Output the [X, Y] coordinate of the center of the cell containing the given text.  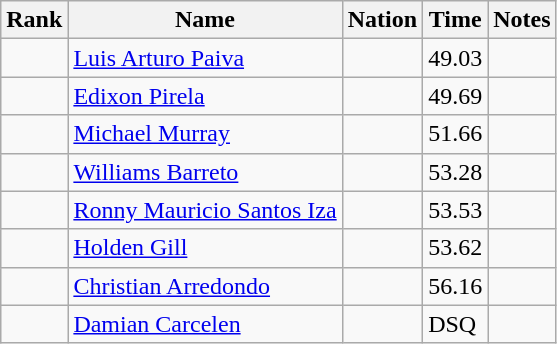
Notes [522, 20]
Ronny Mauricio Santos Iza [205, 210]
53.28 [456, 172]
Name [205, 20]
51.66 [456, 134]
49.69 [456, 96]
49.03 [456, 58]
56.16 [456, 286]
Edixon Pirela [205, 96]
Holden Gill [205, 248]
Williams Barreto [205, 172]
Michael Murray [205, 134]
Christian Arredondo [205, 286]
Rank [34, 20]
53.62 [456, 248]
Luis Arturo Paiva [205, 58]
53.53 [456, 210]
Damian Carcelen [205, 324]
Time [456, 20]
Nation [382, 20]
DSQ [456, 324]
